Return the [X, Y] coordinate for the center point of the cell that contains the specified text.  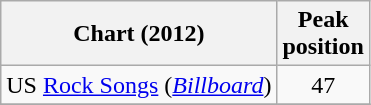
47 [323, 85]
US Rock Songs (Billboard) [139, 85]
Chart (2012) [139, 34]
Peakposition [323, 34]
